Output the [X, Y] coordinate of the center of the cell containing the given text.  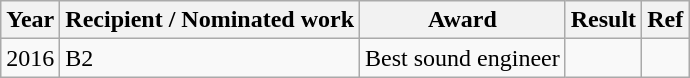
Award [463, 20]
Recipient / Nominated work [210, 20]
2016 [30, 58]
Best sound engineer [463, 58]
Year [30, 20]
Result [603, 20]
Ref [666, 20]
B2 [210, 58]
